Determine the (X, Y) coordinate at the center of the cell enclosing the given text.  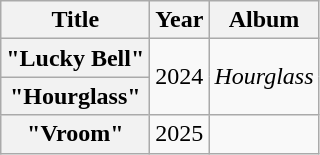
2024 (180, 77)
"Hourglass" (76, 96)
"Vroom" (76, 134)
Album (264, 20)
"Lucky Bell" (76, 58)
Hourglass (264, 77)
Year (180, 20)
2025 (180, 134)
Title (76, 20)
